Output the (x, y) coordinate of the center of the cell containing the given text.  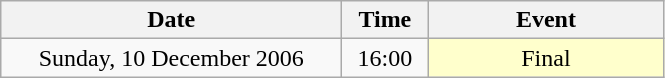
Sunday, 10 December 2006 (172, 58)
16:00 (385, 58)
Time (385, 20)
Event (546, 20)
Final (546, 58)
Date (172, 20)
